Find where the given text appears and provide that cell's center as [x, y] coordinate. 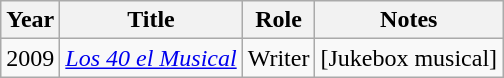
[Jukebox musical] [409, 58]
Title [151, 20]
Los 40 el Musical [151, 58]
Role [278, 20]
2009 [30, 58]
Notes [409, 20]
Year [30, 20]
Writer [278, 58]
